From the cell containing the given text, extract its center point as [X, Y] coordinate. 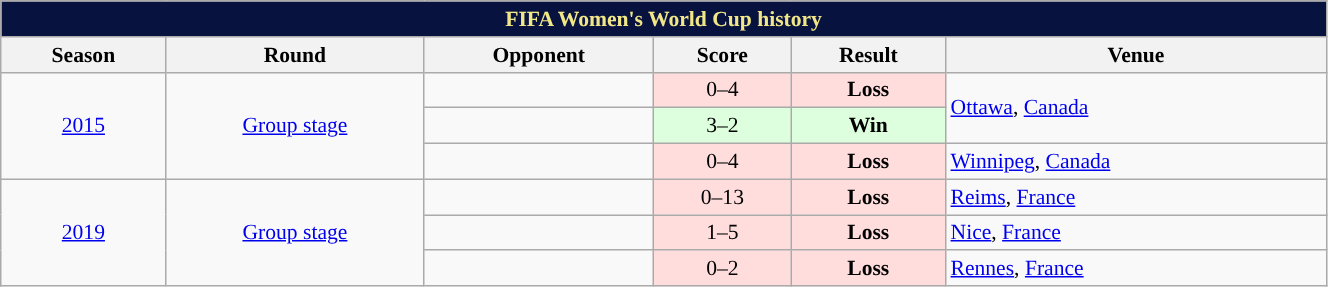
Nice, France [1136, 233]
3–2 [722, 126]
Round [295, 55]
2019 [84, 232]
1–5 [722, 233]
FIFA Women's World Cup history [664, 19]
Season [84, 55]
0–13 [722, 197]
Reims, France [1136, 197]
Opponent [539, 55]
Win [868, 126]
Ottawa, Canada [1136, 108]
Rennes, France [1136, 269]
Score [722, 55]
2015 [84, 126]
Winnipeg, Canada [1136, 162]
Result [868, 55]
Venue [1136, 55]
0–2 [722, 269]
